Return [X, Y] of the center of cell containing provided text 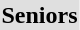
Seniors [40, 15]
